Detect which cell encompasses the target text, then output its (X, Y) center coordinate. 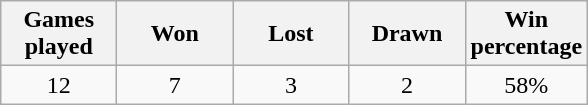
2 (407, 85)
Won (175, 34)
Games played (59, 34)
7 (175, 85)
58% (526, 85)
3 (291, 85)
12 (59, 85)
Win percentage (526, 34)
Drawn (407, 34)
Lost (291, 34)
